Detect which cell encompasses the target text, then output its (x, y) center coordinate. 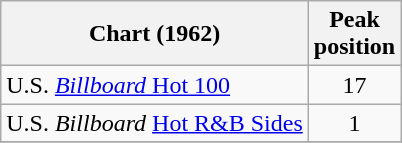
U.S. Billboard Hot R&B Sides (155, 123)
U.S. Billboard Hot 100 (155, 85)
17 (354, 85)
1 (354, 123)
Peakposition (354, 34)
Chart (1962) (155, 34)
